Search for the cell housing the specified text and yield its [X, Y] center coordinate. 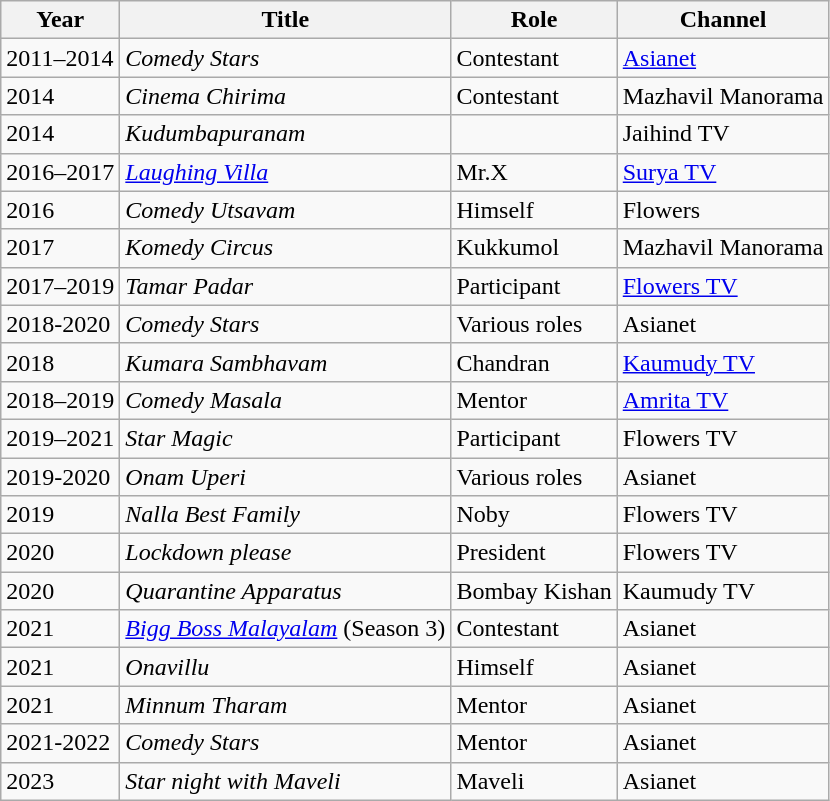
Bombay Kishan [534, 591]
2017 [60, 248]
Flowers [723, 210]
President [534, 553]
Onavillu [286, 667]
Comedy Utsavam [286, 210]
Surya TV [723, 172]
Jaihind TV [723, 134]
2017–2019 [60, 286]
Comedy Masala [286, 400]
2021-2022 [60, 743]
Star Magic [286, 438]
Role [534, 20]
Kukkumol [534, 248]
2019–2021 [60, 438]
Minnum Tharam [286, 705]
Mr.X [534, 172]
Chandran [534, 362]
Year [60, 20]
Bigg Boss Malayalam (Season 3) [286, 629]
2016 [60, 210]
Tamar Padar [286, 286]
Onam Uperi [286, 477]
Channel [723, 20]
2019-2020 [60, 477]
Cinema Chirima [286, 96]
Laughing Villa [286, 172]
Quarantine Apparatus [286, 591]
Lockdown please [286, 553]
Noby [534, 515]
Amrita TV [723, 400]
Komedy Circus [286, 248]
Kudumbapuranam [286, 134]
Maveli [534, 781]
2011–2014 [60, 58]
2018–2019 [60, 400]
Kumara Sambhavam [286, 362]
Title [286, 20]
Nalla Best Family [286, 515]
2018 [60, 362]
2018-2020 [60, 324]
2023 [60, 781]
Star night with Maveli [286, 781]
2016–2017 [60, 172]
2019 [60, 515]
